Find where the given text appears and provide that cell's center as (X, Y) coordinate. 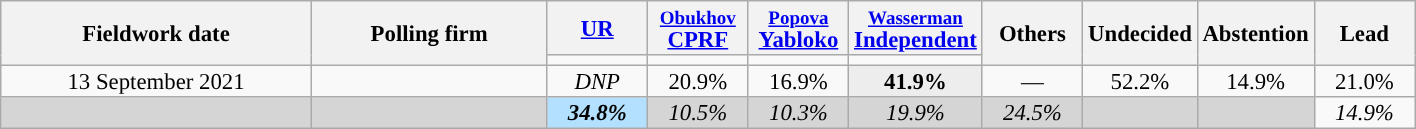
PopovaYabloko (798, 28)
52.2% (1140, 82)
20.9% (698, 82)
Polling firm (429, 34)
UR (598, 28)
WassermanIndependent (916, 28)
ObukhovCPRF (698, 28)
24.5% (1032, 113)
19.9% (916, 113)
34.8% (598, 113)
10.3% (798, 113)
— (1032, 82)
Lead (1364, 34)
Fieldwork date (156, 34)
DNP (598, 82)
Others (1032, 34)
41.9% (916, 82)
13 September 2021 (156, 82)
10.5% (698, 113)
21.0% (1364, 82)
16.9% (798, 82)
Undecided (1140, 34)
Abstention (1256, 34)
